Pinpoint the cell where the given text exists, returning its [X, Y] midpoint coordinate. 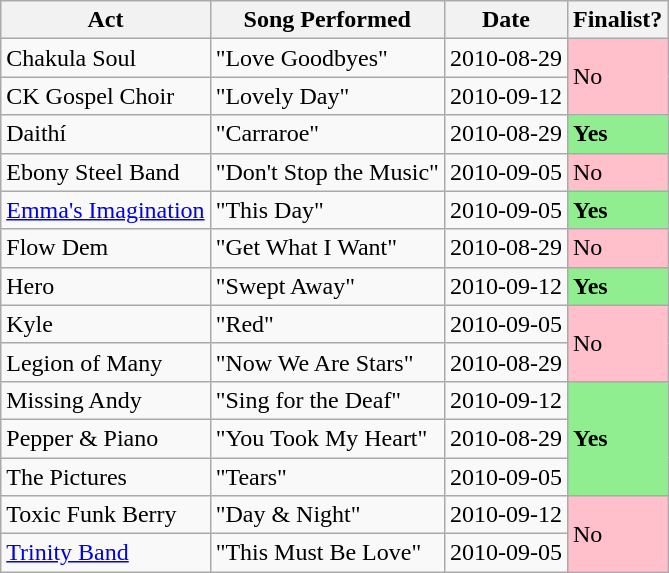
"Swept Away" [327, 286]
CK Gospel Choir [106, 96]
Kyle [106, 324]
Flow Dem [106, 248]
Ebony Steel Band [106, 172]
"Get What I Want" [327, 248]
"Don't Stop the Music" [327, 172]
"This Day" [327, 210]
"Carraroe" [327, 134]
Legion of Many [106, 362]
"Love Goodbyes" [327, 58]
Pepper & Piano [106, 438]
Daithí [106, 134]
Date [506, 20]
Toxic Funk Berry [106, 515]
"Red" [327, 324]
The Pictures [106, 477]
Chakula Soul [106, 58]
"You Took My Heart" [327, 438]
Trinity Band [106, 553]
Emma's Imagination [106, 210]
"Lovely Day" [327, 96]
Missing Andy [106, 400]
"Sing for the Deaf" [327, 400]
"Tears" [327, 477]
Act [106, 20]
"Now We Are Stars" [327, 362]
Hero [106, 286]
Song Performed [327, 20]
"Day & Night" [327, 515]
"This Must Be Love" [327, 553]
Finalist? [617, 20]
